Return the [x, y] coordinate for the center point of the cell that contains the specified text.  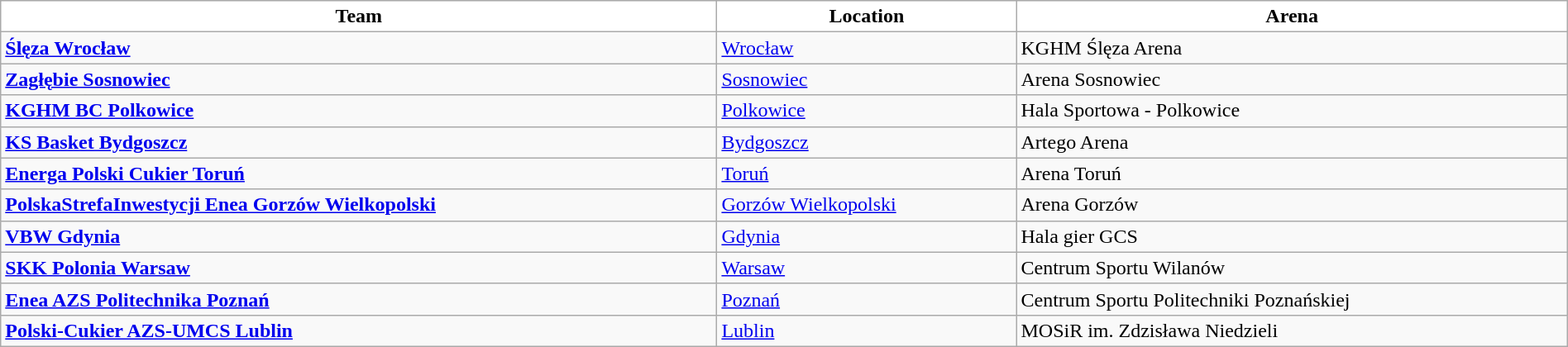
Lublin [867, 330]
Sosnowiec [867, 79]
SKK Polonia Warsaw [359, 268]
Gorzów Wielkopolski [867, 205]
VBW Gdynia [359, 236]
MOSiR im. Zdzisława Niedzieli [1292, 330]
Bydgoszcz [867, 142]
Hala gier GCS [1292, 236]
Energa Polski Cukier Toruń [359, 173]
Centrum Sportu Politechniki Poznańskiej [1292, 299]
Arena Toruń [1292, 173]
Enea AZS Politechnika Poznań [359, 299]
Polski-Cukier AZS-UMCS Lublin [359, 330]
Team [359, 17]
Zagłębie Sosnowiec [359, 79]
Centrum Sportu Wilanów [1292, 268]
Arena [1292, 17]
KGHM Ślęza Arena [1292, 48]
Ślęza Wrocław [359, 48]
Toruń [867, 173]
Wrocław [867, 48]
KS Basket Bydgoszcz [359, 142]
Poznań [867, 299]
PolskaStrefaInwestycji Enea Gorzów Wielkopolski [359, 205]
Polkowice [867, 111]
KGHM BC Polkowice [359, 111]
Location [867, 17]
Hala Sportowa - Polkowice [1292, 111]
Arena Sosnowiec [1292, 79]
Artego Arena [1292, 142]
Arena Gorzów [1292, 205]
Gdynia [867, 236]
Warsaw [867, 268]
